Search for the cell housing the specified text and yield its [x, y] center coordinate. 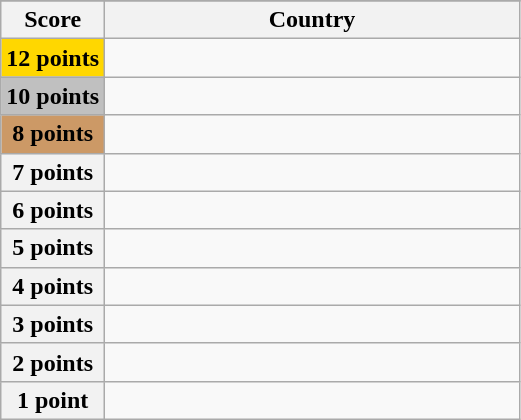
6 points [53, 210]
Country [312, 20]
4 points [53, 286]
2 points [53, 362]
8 points [53, 134]
1 point [53, 400]
12 points [53, 58]
7 points [53, 172]
5 points [53, 248]
10 points [53, 96]
3 points [53, 324]
Score [53, 20]
